Provide the (x, y) coordinate of the cell's center where the given text is located.  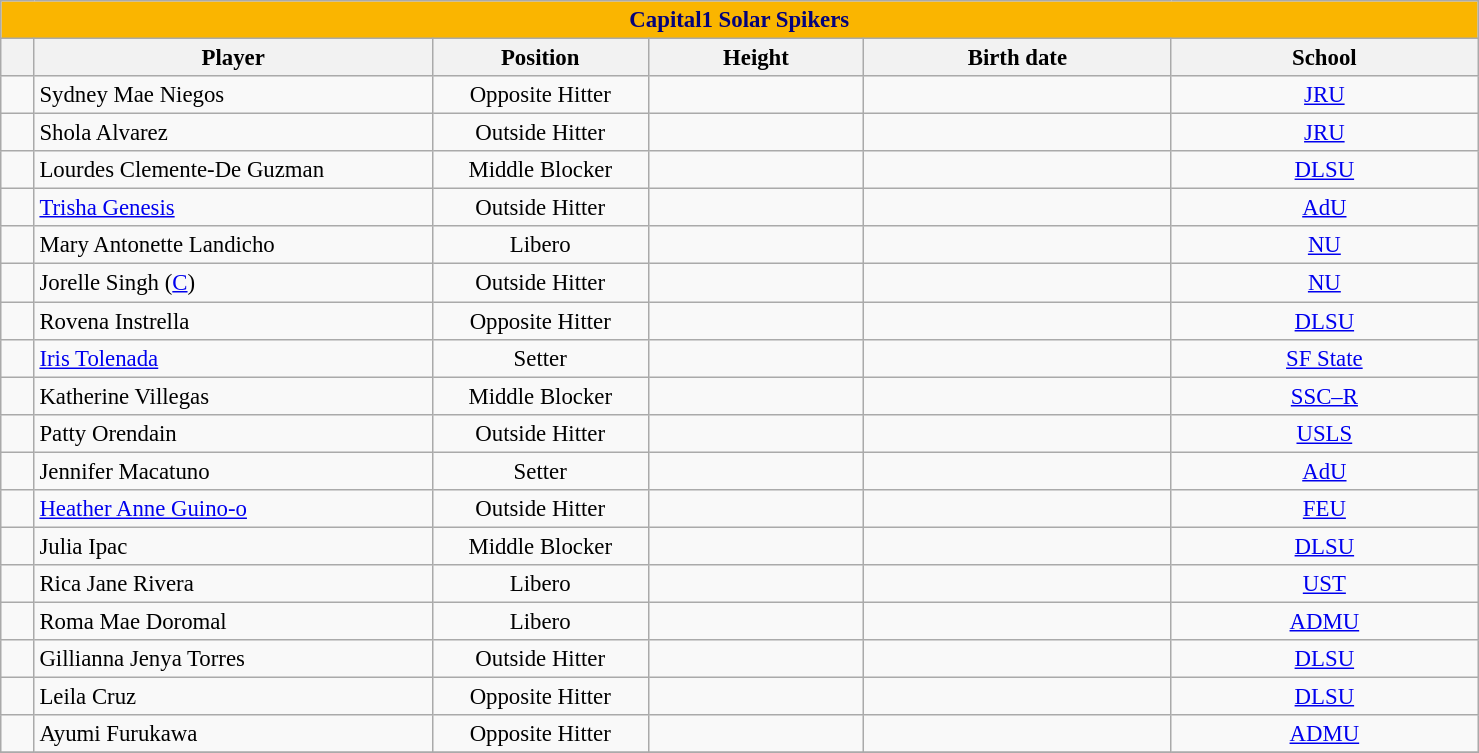
Capital1 Solar Spikers (740, 20)
SSC–R (1324, 396)
SF State (1324, 358)
Patty Orendain (233, 433)
USLS (1324, 433)
Lourdes Clemente-De Guzman (233, 170)
Shola Alvarez (233, 133)
Katherine Villegas (233, 396)
Roma Mae Doromal (233, 621)
School (1324, 58)
Rica Jane Rivera (233, 584)
Leila Cruz (233, 697)
Jennifer Macatuno (233, 471)
Julia Ipac (233, 546)
Position (540, 58)
FEU (1324, 509)
Iris Tolenada (233, 358)
Jorelle Singh (C) (233, 283)
Birth date (1018, 58)
Trisha Genesis (233, 208)
Rovena Instrella (233, 321)
Height (756, 58)
Gillianna Jenya Torres (233, 659)
Heather Anne Guino-o (233, 509)
Player (233, 58)
Sydney Mae Niegos (233, 95)
UST (1324, 584)
Mary Antonette Landicho (233, 245)
Ayumi Furukawa (233, 734)
